Extract the (x, y) coordinate from the center of the cell holding the provided text.  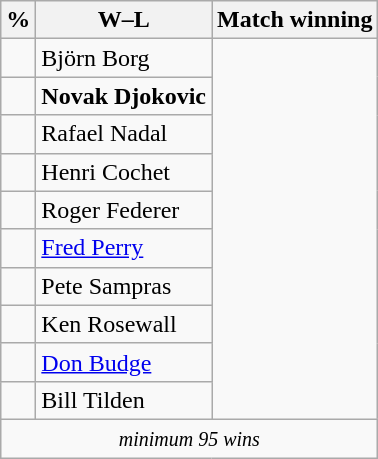
Henri Cochet (124, 172)
minimum 95 wins (190, 438)
Bill Tilden (124, 400)
Björn Borg (124, 58)
Rafael Nadal (124, 134)
Pete Sampras (124, 286)
W–L (124, 20)
Novak Djokovic (124, 96)
Roger Federer (124, 210)
Fred Perry (124, 248)
% (18, 20)
Ken Rosewall (124, 324)
Don Budge (124, 362)
Match winning (295, 20)
